Extract the (X, Y) coordinate from the center of the cell holding the provided text.  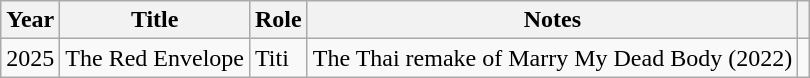
Titi (278, 58)
Role (278, 20)
The Thai remake of Marry My Dead Body (2022) (552, 58)
Title (155, 20)
Notes (552, 20)
Year (30, 20)
2025 (30, 58)
The Red Envelope (155, 58)
